Search for the cell housing the specified text and yield its [x, y] center coordinate. 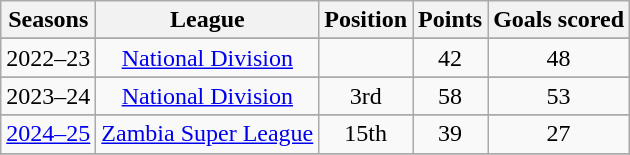
48 [559, 58]
2024–25 [48, 134]
58 [450, 96]
15th [366, 134]
42 [450, 58]
27 [559, 134]
Position [366, 20]
39 [450, 134]
Seasons [48, 20]
53 [559, 96]
2023–24 [48, 96]
Points [450, 20]
2022–23 [48, 58]
Zambia Super League [208, 134]
League [208, 20]
3rd [366, 96]
Goals scored [559, 20]
